Locate the cell with the specified text and output its [x, y] center coordinate. 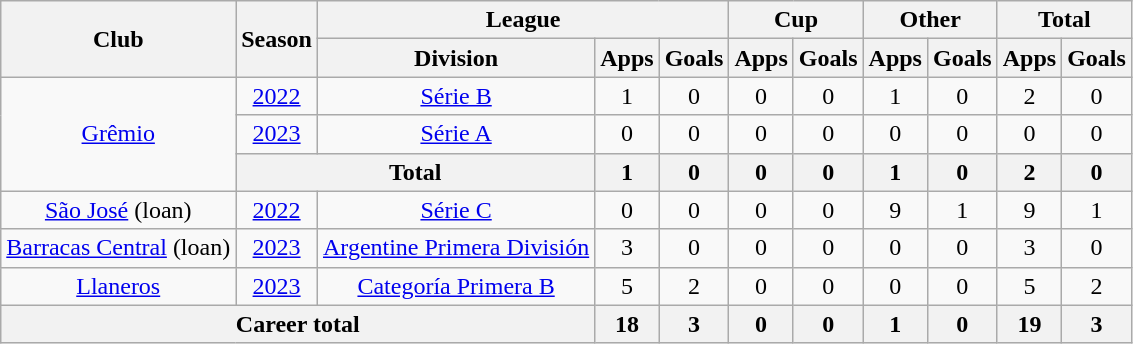
Série B [456, 96]
19 [1029, 324]
Other [930, 20]
Cup [796, 20]
Argentine Primera División [456, 248]
Division [456, 58]
Career total [298, 324]
Grêmio [118, 134]
Categoría Primera B [456, 286]
Série C [456, 210]
Barracas Central (loan) [118, 248]
Club [118, 39]
Série A [456, 134]
18 [627, 324]
São José (loan) [118, 210]
Season [277, 39]
Llaneros [118, 286]
League [522, 20]
